Extract the (x, y) coordinate from the center of the cell holding the provided text.  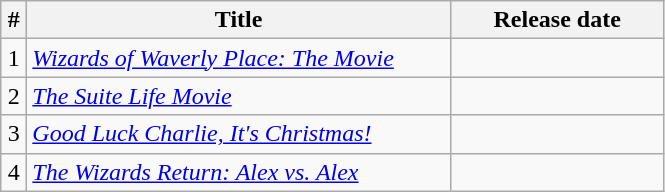
The Suite Life Movie (239, 96)
Good Luck Charlie, It's Christmas! (239, 134)
Release date (557, 20)
Wizards of Waverly Place: The Movie (239, 58)
3 (14, 134)
# (14, 20)
4 (14, 172)
1 (14, 58)
Title (239, 20)
The Wizards Return: Alex vs. Alex (239, 172)
2 (14, 96)
